Return [x, y] of the center of cell containing provided text 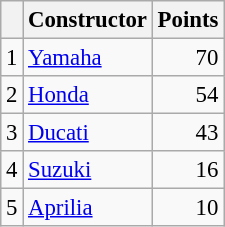
Suzuki [88, 170]
3 [12, 133]
4 [12, 170]
1 [12, 58]
Constructor [88, 20]
54 [188, 95]
43 [188, 133]
5 [12, 208]
70 [188, 58]
2 [12, 95]
16 [188, 170]
Honda [88, 95]
Yamaha [88, 58]
Points [188, 20]
Aprilia [88, 208]
10 [188, 208]
Ducati [88, 133]
